Determine the [X, Y] coordinate at the center of the cell enclosing the given text.  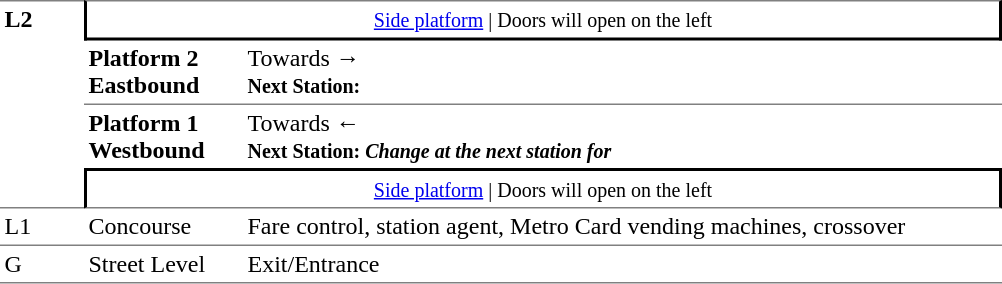
Platform 2Eastbound [164, 72]
Street Level [164, 264]
Towards ← Next Station: Change at the next station for [622, 136]
Exit/Entrance [622, 264]
Towards → Next Station: [622, 72]
L2 [42, 104]
Platform 1Westbound [164, 136]
L1 [42, 226]
G [42, 264]
Fare control, station agent, Metro Card vending machines, crossover [622, 226]
Concourse [164, 226]
